Provide the (x, y) coordinate of the cell's center where the given text is located.  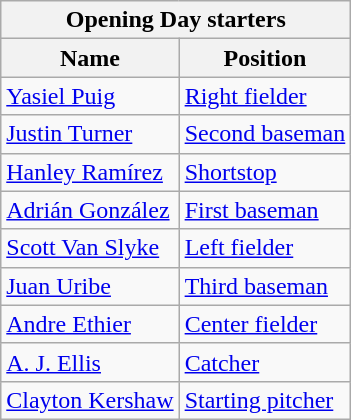
Yasiel Puig (90, 96)
Justin Turner (90, 134)
Center fielder (265, 324)
Andre Ethier (90, 324)
First baseman (265, 210)
Starting pitcher (265, 400)
Shortstop (265, 172)
Right fielder (265, 96)
Clayton Kershaw (90, 400)
Opening Day starters (176, 20)
Name (90, 58)
Left fielder (265, 248)
Second baseman (265, 134)
Scott Van Slyke (90, 248)
Juan Uribe (90, 286)
Hanley Ramírez (90, 172)
Adrián González (90, 210)
Third baseman (265, 286)
Catcher (265, 362)
A. J. Ellis (90, 362)
Position (265, 58)
